Return the (x, y) coordinate for the center point of the cell that contains the specified text.  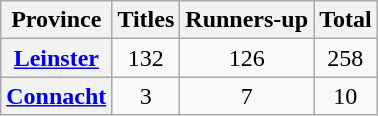
10 (346, 96)
3 (146, 96)
Titles (146, 20)
Leinster (56, 58)
132 (146, 58)
Connacht (56, 96)
Runners-up (247, 20)
Total (346, 20)
126 (247, 58)
258 (346, 58)
7 (247, 96)
Province (56, 20)
